Find where the given text appears and provide that cell's center as (X, Y) coordinate. 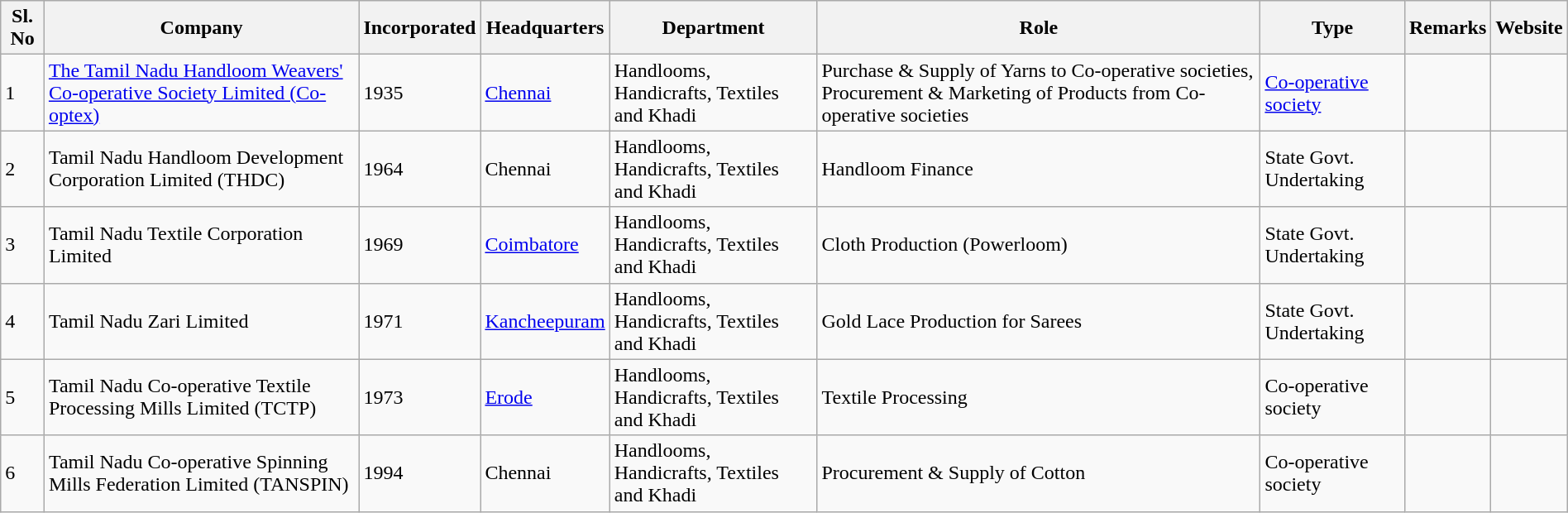
Department (713, 28)
Kancheepuram (545, 321)
Textile Processing (1039, 397)
Sl. No (23, 28)
Website (1529, 28)
Remarks (1447, 28)
Headquarters (545, 28)
1935 (420, 93)
Cloth Production (Powerloom) (1039, 245)
5 (23, 397)
Purchase & Supply of Yarns to Co-operative societies, Procurement & Marketing of Products from Co-operative societies (1039, 93)
Tamil Nadu Zari Limited (201, 321)
Procurement & Supply of Cotton (1039, 473)
Coimbatore (545, 245)
2 (23, 169)
Tamil Nadu Co-operative Spinning Mills Federation Limited (TANSPIN) (201, 473)
Handloom Finance (1039, 169)
1969 (420, 245)
Incorporated (420, 28)
1964 (420, 169)
Tamil Nadu Textile Corporation Limited (201, 245)
Tamil Nadu Handloom Development Corporation Limited (THDC) (201, 169)
1973 (420, 397)
6 (23, 473)
Type (1333, 28)
1971 (420, 321)
Gold Lace Production for Sarees (1039, 321)
3 (23, 245)
1994 (420, 473)
1 (23, 93)
Company (201, 28)
Tamil Nadu Co-operative Textile Processing Mills Limited (TCTP) (201, 397)
4 (23, 321)
Role (1039, 28)
Erode (545, 397)
The Tamil Nadu Handloom Weavers' Co-operative Society Limited (Co-optex) (201, 93)
